Return the [x, y] coordinate for the center point of the cell that contains the specified text.  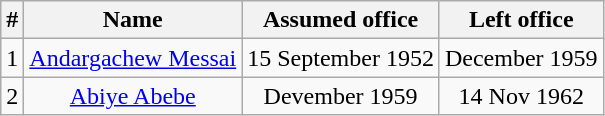
14 Nov 1962 [521, 96]
2 [12, 96]
15 September 1952 [341, 58]
# [12, 20]
Assumed office [341, 20]
1 [12, 58]
Devember 1959 [341, 96]
Andargachew Messai [133, 58]
December 1959 [521, 58]
Abiye Abebe [133, 96]
Name [133, 20]
Left office [521, 20]
